Pinpoint the cell where the given text exists, returning its [X, Y] midpoint coordinate. 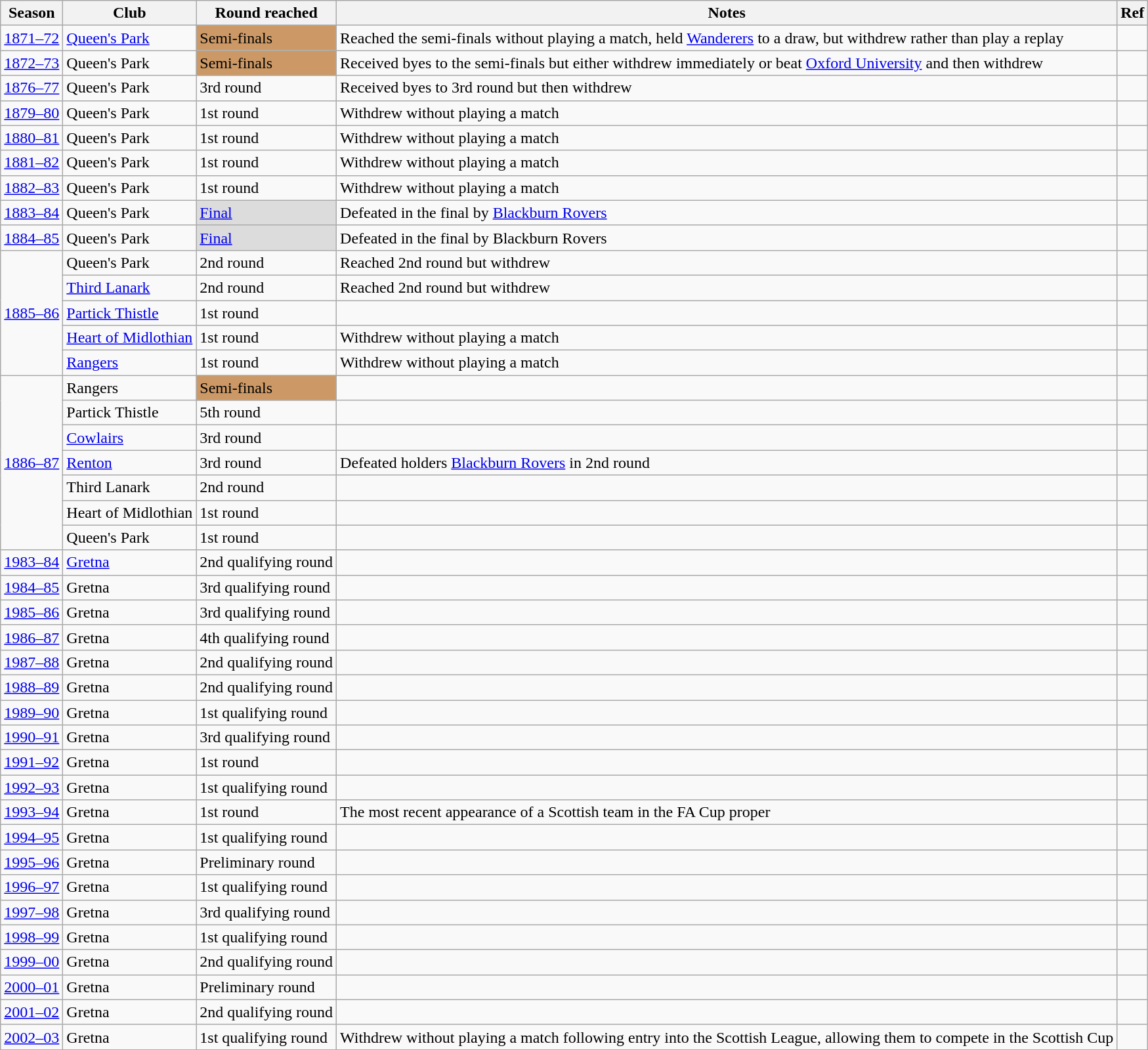
1884–85 [32, 238]
1998–99 [32, 937]
1886–87 [32, 463]
2001–02 [32, 1012]
1883–84 [32, 213]
1983–84 [32, 562]
Season [32, 13]
1880–81 [32, 138]
Reached the semi-finals without playing a match, held Wanderers to a draw, but withdrew rather than play a replay [727, 38]
Defeated holders Blackburn Rovers in 2nd round [727, 463]
Withdrew without playing a match following entry into the Scottish League, allowing them to compete in the Scottish Cup [727, 1037]
1885–86 [32, 312]
1879–80 [32, 113]
1991–92 [32, 763]
Received byes to the semi-finals but either withdrew immediately or beat Oxford University and then withdrew [727, 63]
Club [130, 13]
1999–00 [32, 962]
Ref [1133, 13]
1987–88 [32, 662]
1986–87 [32, 637]
Notes [727, 13]
1985–86 [32, 612]
Received byes to 3rd round but then withdrew [727, 88]
1996–97 [32, 887]
Round reached [266, 13]
Renton [130, 463]
1992–93 [32, 787]
1990–91 [32, 738]
1997–98 [32, 912]
1989–90 [32, 712]
The most recent appearance of a Scottish team in the FA Cup proper [727, 812]
5th round [266, 413]
1988–89 [32, 687]
4th qualifying round [266, 637]
2002–03 [32, 1037]
1984–85 [32, 587]
1993–94 [32, 812]
1876–77 [32, 88]
1882–83 [32, 188]
1994–95 [32, 837]
2000–01 [32, 987]
1872–73 [32, 63]
Cowlairs [130, 438]
1995–96 [32, 862]
1881–82 [32, 163]
1871–72 [32, 38]
